Scan for the cell matching the given text and deliver its [x, y] coordinate at center. 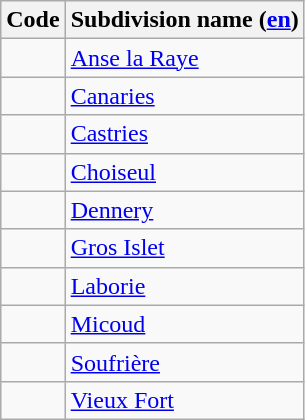
Micoud [184, 324]
Code [33, 20]
Subdivision name (en) [184, 20]
Gros Islet [184, 248]
Laborie [184, 286]
Dennery [184, 210]
Castries [184, 134]
Choiseul [184, 172]
Anse la Raye [184, 58]
Canaries [184, 96]
Vieux Fort [184, 400]
Soufrière [184, 362]
